Extract the [X, Y] coordinate from the center of the cell holding the provided text.  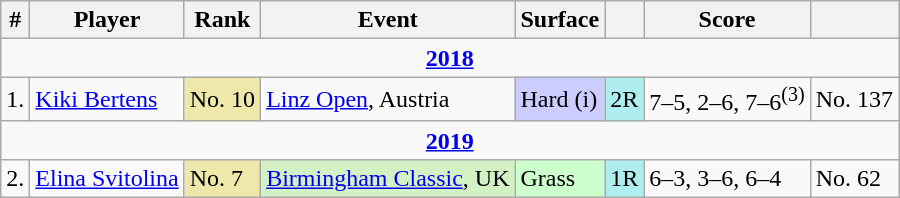
No. 7 [222, 178]
No. 10 [222, 100]
1R [624, 178]
2. [16, 178]
2019 [450, 140]
No. 62 [854, 178]
Rank [222, 20]
No. 137 [854, 100]
2018 [450, 58]
Event [388, 20]
# [16, 20]
Linz Open, Austria [388, 100]
1. [16, 100]
Kiki Bertens [107, 100]
Hard (i) [560, 100]
7–5, 2–6, 7–6(3) [727, 100]
Surface [560, 20]
Elina Svitolina [107, 178]
Birmingham Classic, UK [388, 178]
Player [107, 20]
6–3, 3–6, 6–4 [727, 178]
Score [727, 20]
2R [624, 100]
Grass [560, 178]
